Scan for the cell matching the given text and deliver its [X, Y] coordinate at center. 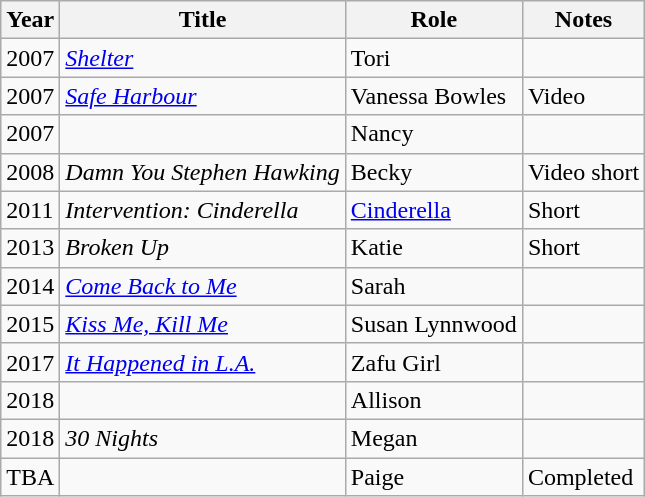
2014 [30, 286]
Sarah [434, 286]
It Happened in L.A. [203, 362]
Megan [434, 438]
Katie [434, 248]
Kiss Me, Kill Me [203, 324]
Becky [434, 172]
Come Back to Me [203, 286]
Safe Harbour [203, 96]
Shelter [203, 58]
Title [203, 20]
Role [434, 20]
30 Nights [203, 438]
Broken Up [203, 248]
2017 [30, 362]
Nancy [434, 134]
2011 [30, 210]
TBA [30, 477]
Allison [434, 400]
Video [583, 96]
2015 [30, 324]
Zafu Girl [434, 362]
Completed [583, 477]
Damn You Stephen Hawking [203, 172]
2008 [30, 172]
Intervention: Cinderella [203, 210]
Notes [583, 20]
2013 [30, 248]
Tori [434, 58]
Year [30, 20]
Susan Lynnwood [434, 324]
Cinderella [434, 210]
Video short [583, 172]
Paige [434, 477]
Vanessa Bowles [434, 96]
